Return [x, y] of the center of cell containing provided text 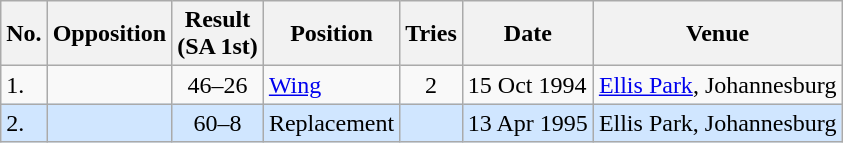
No. [24, 34]
13 Apr 1995 [528, 123]
60–8 [218, 123]
Tries [432, 34]
Venue [718, 34]
Date [528, 34]
46–26 [218, 85]
2. [24, 123]
15 Oct 1994 [528, 85]
Opposition [109, 34]
Replacement [331, 123]
Position [331, 34]
1. [24, 85]
Wing [331, 85]
2 [432, 85]
Result(SA 1st) [218, 34]
